Output the (X, Y) coordinate of the center of the cell containing the given text.  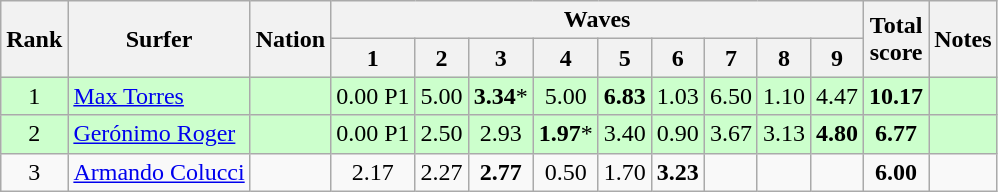
6.77 (896, 134)
Rank (34, 39)
3.34* (500, 96)
Waves (598, 20)
6.50 (730, 96)
3.23 (678, 172)
2.27 (442, 172)
4 (566, 58)
4.80 (836, 134)
6.83 (624, 96)
1.97* (566, 134)
5 (624, 58)
6.00 (896, 172)
1.70 (624, 172)
Totalscore (896, 39)
2.77 (500, 172)
2.17 (373, 172)
4.47 (836, 96)
Max Torres (159, 96)
7 (730, 58)
1.10 (784, 96)
3.13 (784, 134)
Armando Colucci (159, 172)
2.50 (442, 134)
Notes (963, 39)
3.40 (624, 134)
2.93 (500, 134)
1.03 (678, 96)
9 (836, 58)
Gerónimo Roger (159, 134)
6 (678, 58)
0.90 (678, 134)
3.67 (730, 134)
Nation (290, 39)
Surfer (159, 39)
0.50 (566, 172)
8 (784, 58)
10.17 (896, 96)
